Determine the (x, y) coordinate at the center of the cell enclosing the given text.  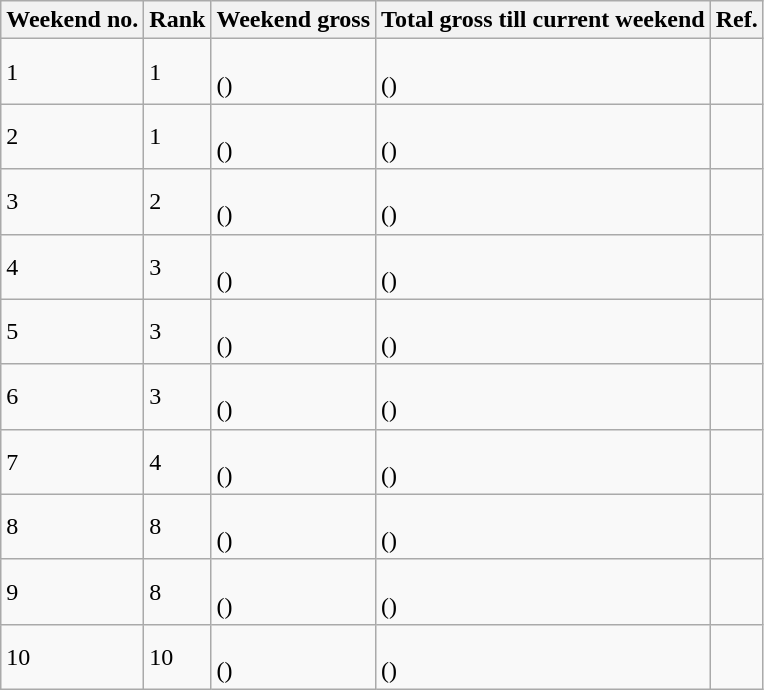
Weekend gross (294, 20)
7 (72, 462)
Total gross till current weekend (544, 20)
6 (72, 396)
5 (72, 332)
Rank (178, 20)
Ref. (736, 20)
9 (72, 592)
Weekend no. (72, 20)
